Pinpoint the cell where the given text exists, returning its (X, Y) midpoint coordinate. 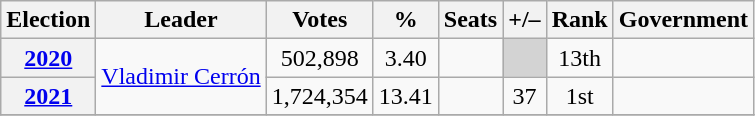
2021 (48, 96)
2020 (48, 58)
% (406, 20)
1,724,354 (320, 96)
13th (580, 58)
Rank (580, 20)
13.41 (406, 96)
Seats (470, 20)
37 (524, 96)
Government (683, 20)
3.40 (406, 58)
1st (580, 96)
+/– (524, 20)
Vladimir Cerrón (181, 77)
Election (48, 20)
502,898 (320, 58)
Leader (181, 20)
Votes (320, 20)
